Provide the [X, Y] coordinate of the cell's center where the given text is located.  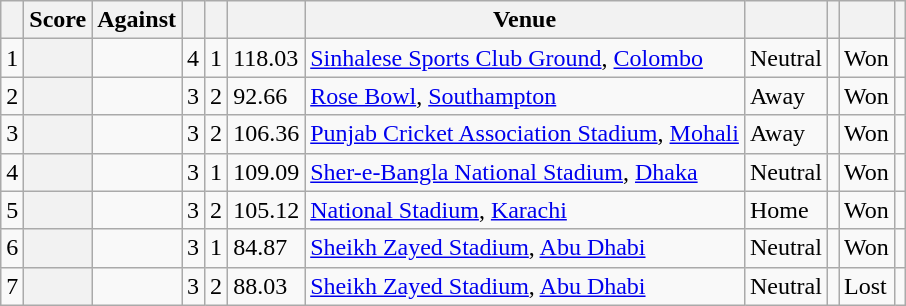
Venue [525, 20]
7 [12, 286]
105.12 [266, 210]
Lost [866, 286]
Home [786, 210]
Punjab Cricket Association Stadium, Mohali [525, 134]
Rose Bowl, Southampton [525, 96]
Sinhalese Sports Club Ground, Colombo [525, 58]
National Stadium, Karachi [525, 210]
Score [58, 20]
5 [12, 210]
92.66 [266, 96]
118.03 [266, 58]
Against [137, 20]
109.09 [266, 172]
84.87 [266, 248]
106.36 [266, 134]
Sher-e-Bangla National Stadium, Dhaka [525, 172]
6 [12, 248]
88.03 [266, 286]
